Search for the cell housing the specified text and yield its (X, Y) center coordinate. 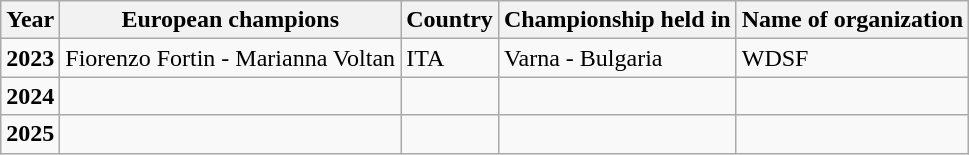
Country (450, 20)
Championship held in (617, 20)
2024 (30, 96)
Varna - Bulgaria (617, 58)
ITA (450, 58)
Year (30, 20)
WDSF (852, 58)
Name of organization (852, 20)
2023 (30, 58)
Fiorenzo Fortin - Marianna Voltan (230, 58)
2025 (30, 134)
European champions (230, 20)
